Output the [X, Y] coordinate of the center of the cell containing the given text.  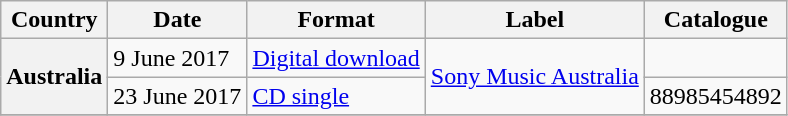
Date [178, 20]
Country [54, 20]
88985454892 [716, 96]
Australia [54, 77]
9 June 2017 [178, 58]
Sony Music Australia [534, 77]
Label [534, 20]
Catalogue [716, 20]
23 June 2017 [178, 96]
CD single [336, 96]
Digital download [336, 58]
Format [336, 20]
